Return the [x, y] coordinate for the center point of the cell that contains the specified text.  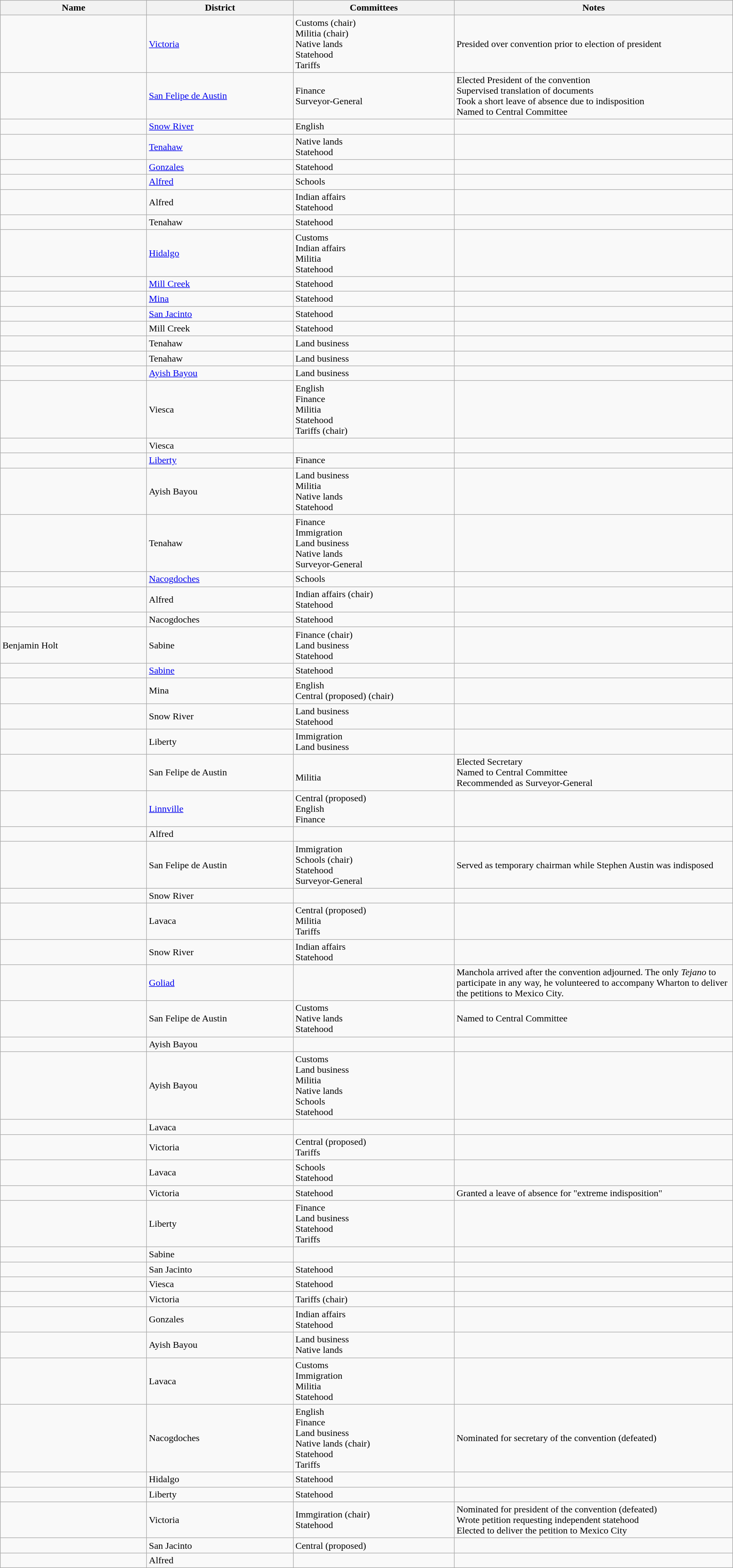
Named to Central Committee [594, 1019]
Land businessNative lands [374, 1345]
Indian affairs (chair)Statehood [374, 599]
Nominated for secretary of the convention (defeated) [594, 1438]
Benjamin Holt [74, 645]
District [220, 8]
EnglishFinanceLand businessNative lands (chair)StatehoodTariffs [374, 1438]
Committees [374, 8]
CustomsIndian affairsMilitiaStatehood [374, 253]
FinanceSurveyor-General [374, 96]
English [374, 127]
Militia [374, 773]
Elected President of the conventionSupervised translation of documentsTook a short leave of absence due to indispositionNamed to Central Committee [594, 96]
Native landsStatehood [374, 147]
Presided over convention prior to election of president [594, 44]
Linnville [220, 809]
FinanceImmigrationLand businessNative landsSurveyor-General [374, 543]
CustomsNative landsStatehood [374, 1019]
ImmigrationLand business [374, 742]
FinanceLand businessStatehoodTariffs [374, 1224]
Served as temporary chairman while Stephen Austin was indisposed [594, 865]
Notes [594, 8]
ImmigrationSchools (chair)StatehoodSurveyor-General [374, 865]
EnglishFinanceMilitiaStatehoodTariffs (chair) [374, 409]
Finance (chair)Land businessStatehood [374, 645]
Central (proposed)MilitiaTariffs [374, 921]
Land businessStatehood [374, 716]
Land businessMilitiaNative landsStatehood [374, 491]
EnglishCentral (proposed) (chair) [374, 690]
SchoolsStatehood [374, 1172]
Central (proposed)Tariffs [374, 1147]
Goliad [220, 983]
Immgiration (chair)Statehood [374, 1520]
CustomsLand businessMilitiaNative landsSchoolsStatehood [374, 1085]
Central (proposed)EnglishFinance [374, 809]
Finance [374, 460]
Name [74, 8]
Granted a leave of absence for "extreme indisposition" [594, 1193]
Customs (chair)Militia (chair)Native landsStatehoodTariffs [374, 44]
Elected SecretaryNamed to Central CommitteeRecommended as Surveyor-General [594, 773]
Tariffs (chair) [374, 1299]
Nominated for president of the convention (defeated)Wrote petition requesting independent statehoodElected to deliver the petition to Mexico City [594, 1520]
CustomsImmigrationMilitiaStatehood [374, 1381]
Central (proposed) [374, 1545]
